Extract the [X, Y] coordinate from the center of the cell holding the provided text.  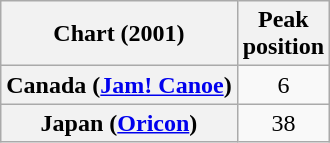
38 [283, 123]
Canada (Jam! Canoe) [119, 85]
Peakposition [283, 34]
Japan (Oricon) [119, 123]
6 [283, 85]
Chart (2001) [119, 34]
